Identify which cell holds the provided text, then report its [x, y] central coordinate. 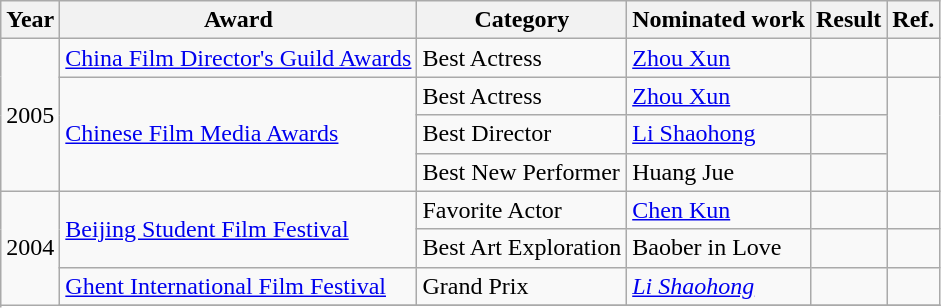
Nominated work [719, 20]
Result [848, 20]
Ghent International Film Festival [238, 286]
2004 [30, 248]
China Film Director's Guild Awards [238, 58]
Best New Performer [522, 172]
Category [522, 20]
Chen Kun [719, 210]
Year [30, 20]
Favorite Actor [522, 210]
Grand Prix [522, 286]
Huang Jue [719, 172]
Best Director [522, 134]
2005 [30, 115]
Best Art Exploration [522, 248]
Chinese Film Media Awards [238, 134]
Beijing Student Film Festival [238, 229]
Ref. [914, 20]
Award [238, 20]
Baober in Love [719, 248]
